Identify which cell holds the provided text, then report its [X, Y] central coordinate. 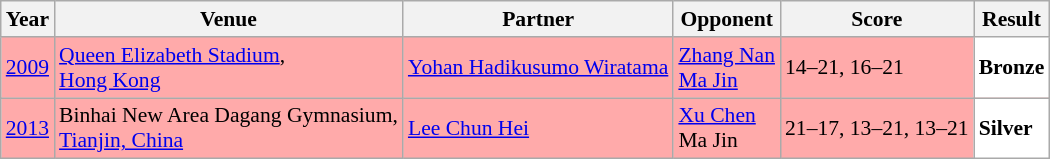
Queen Elizabeth Stadium,Hong Kong [228, 68]
2009 [28, 68]
Score [877, 19]
Result [1012, 19]
Venue [228, 19]
Opponent [726, 19]
14–21, 16–21 [877, 68]
Partner [538, 19]
2013 [28, 128]
Year [28, 19]
Yohan Hadikusumo Wiratama [538, 68]
Lee Chun Hei [538, 128]
Silver [1012, 128]
21–17, 13–21, 13–21 [877, 128]
Xu Chen Ma Jin [726, 128]
Binhai New Area Dagang Gymnasium,Tianjin, China [228, 128]
Zhang Nan Ma Jin [726, 68]
Bronze [1012, 68]
